Return the (x, y) coordinate for the center point of the cell that contains the specified text.  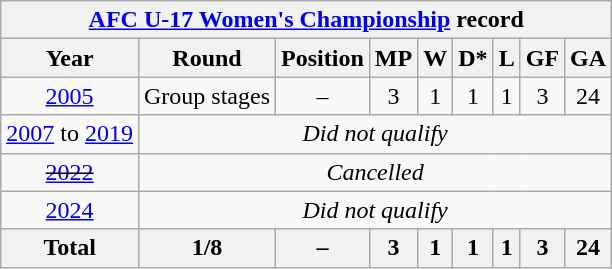
Group stages (206, 96)
GA (588, 58)
2024 (70, 210)
GF (542, 58)
Year (70, 58)
D* (473, 58)
Cancelled (374, 172)
2022 (70, 172)
L (506, 58)
Total (70, 248)
AFC U-17 Women's Championship record (306, 20)
2005 (70, 96)
1/8 (206, 248)
MP (393, 58)
Position (323, 58)
Round (206, 58)
2007 to 2019 (70, 134)
W (436, 58)
